Provide the (X, Y) coordinate of the cell's center where the given text is located.  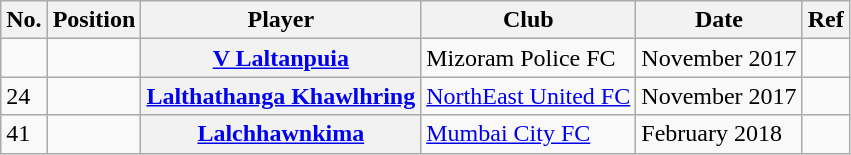
Date (719, 20)
Player (281, 20)
Mizoram Police FC (528, 58)
Mumbai City FC (528, 134)
Lalthathanga Khawlhring (281, 96)
24 (24, 96)
Club (528, 20)
Ref (826, 20)
V Laltanpuia (281, 58)
NorthEast United FC (528, 96)
41 (24, 134)
Position (94, 20)
February 2018 (719, 134)
Lalchhawnkima (281, 134)
No. (24, 20)
